For the text-containing cell, return its midpoint in [x, y] coordinate format. 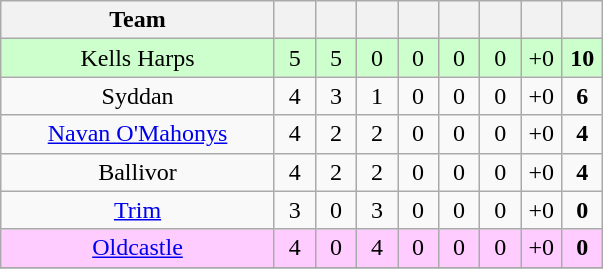
10 [582, 58]
Navan O'Mahonys [138, 134]
Kells Harps [138, 58]
Team [138, 20]
Syddan [138, 96]
1 [376, 96]
Trim [138, 210]
Oldcastle [138, 248]
6 [582, 96]
Ballivor [138, 172]
